Scan for the cell matching the given text and deliver its (x, y) coordinate at center. 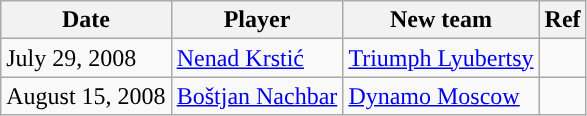
Boštjan Nachbar (257, 96)
Dynamo Moscow (441, 96)
Nenad Krstić (257, 58)
New team (441, 20)
Triumph Lyubertsy (441, 58)
Date (86, 20)
July 29, 2008 (86, 58)
Ref (562, 20)
Player (257, 20)
August 15, 2008 (86, 96)
